Pinpoint the cell where the given text exists, returning its [X, Y] midpoint coordinate. 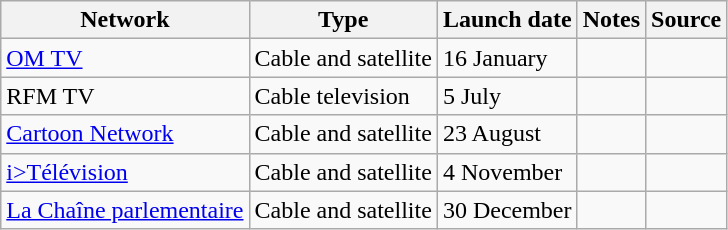
30 December [507, 210]
5 July [507, 96]
i>Télévision [125, 172]
La Chaîne parlementaire [125, 210]
Cable television [343, 96]
23 August [507, 134]
Launch date [507, 20]
16 January [507, 58]
4 November [507, 172]
Notes [611, 20]
Type [343, 20]
Source [686, 20]
OM TV [125, 58]
Network [125, 20]
Cartoon Network [125, 134]
RFM TV [125, 96]
